Scan for the cell matching the given text and deliver its (X, Y) coordinate at center. 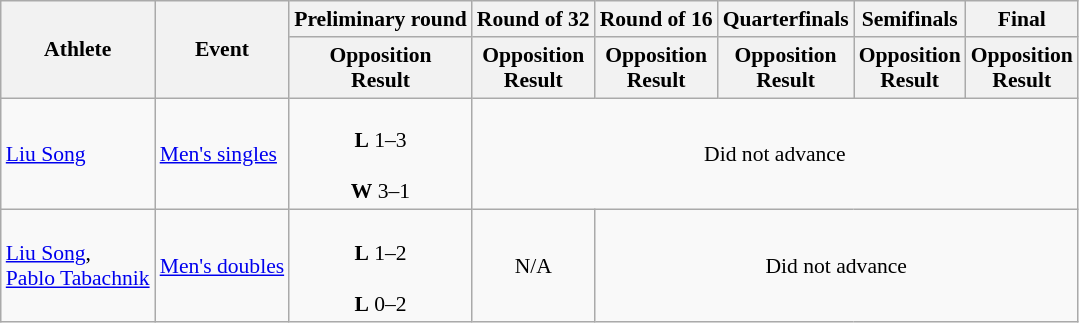
Round of 16 (656, 19)
Liu Song (78, 154)
Semifinals (910, 19)
Men's doubles (222, 266)
Men's singles (222, 154)
Liu Song, Pablo Tabachnik (78, 266)
L 1–3W 3–1 (380, 154)
Event (222, 50)
Quarterfinals (786, 19)
Final (1022, 19)
Preliminary round (380, 19)
Athlete (78, 50)
N/A (534, 266)
L 1–2 L 0–2 (380, 266)
Round of 32 (534, 19)
